Return the [X, Y] coordinate for the center point of the cell that contains the specified text.  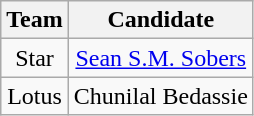
Sean S.M. Sobers [160, 58]
Candidate [160, 20]
Star [35, 58]
Team [35, 20]
Chunilal Bedassie [160, 96]
Lotus [35, 96]
